Detect which cell encompasses the target text, then output its (X, Y) center coordinate. 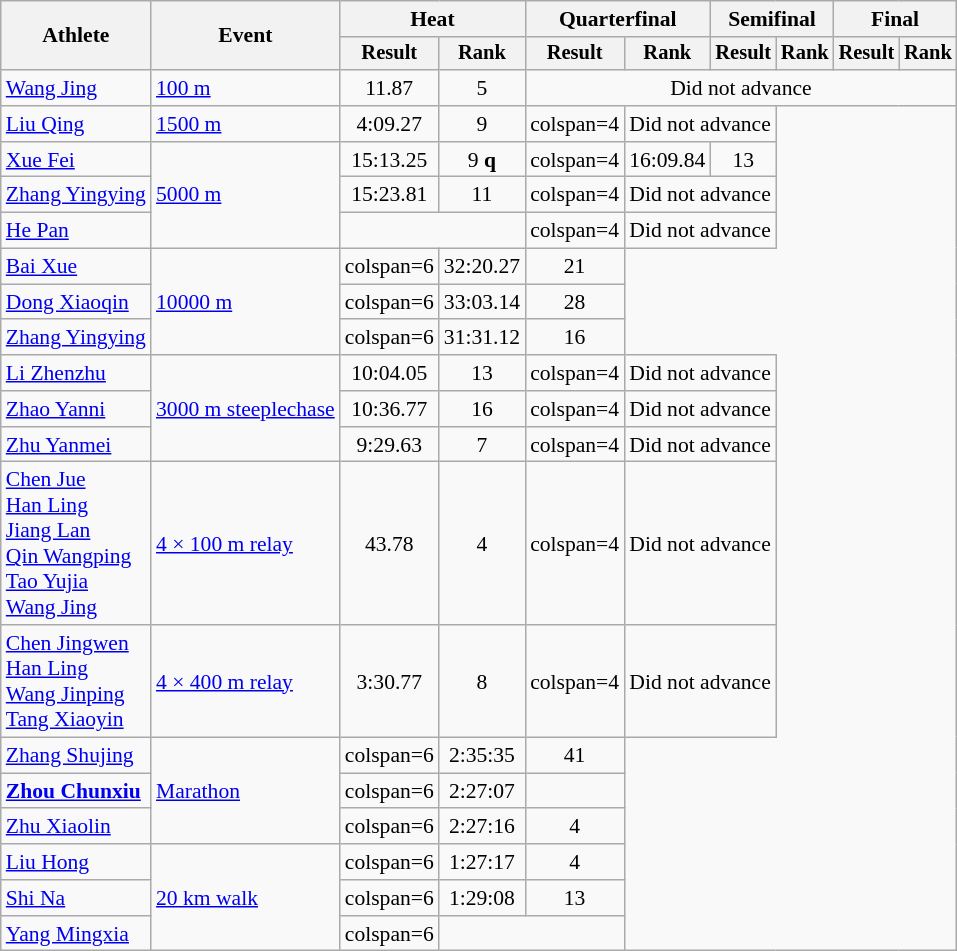
Semifinal (772, 19)
2:35:35 (482, 756)
4 × 400 m relay (246, 681)
2:27:16 (482, 827)
1500 m (246, 124)
2:27:07 (482, 791)
28 (574, 302)
7 (482, 445)
Bai Xue (76, 267)
4:09.27 (390, 124)
Xue Fei (76, 160)
100 m (246, 88)
8 (482, 681)
9:29.63 (390, 445)
43.78 (390, 544)
33:03.14 (482, 302)
Heat (432, 19)
Event (246, 36)
41 (574, 756)
3000 m steeplechase (246, 408)
Wang Jing (76, 88)
9 q (482, 160)
Zhang Shujing (76, 756)
10:04.05 (390, 373)
5000 m (246, 196)
11.87 (390, 88)
Quarterfinal (618, 19)
Chen JueHan LingJiang LanQin WangpingTao YujiaWang Jing (76, 544)
Zhu Yanmei (76, 445)
Zhao Yanni (76, 409)
Final (896, 19)
Chen JingwenHan LingWang JinpingTang Xiaoyin (76, 681)
16:09.84 (667, 160)
32:20.27 (482, 267)
Li Zhenzhu (76, 373)
10000 m (246, 302)
3:30.77 (390, 681)
He Pan (76, 231)
Athlete (76, 36)
9 (482, 124)
5 (482, 88)
21 (574, 267)
10:36.77 (390, 409)
4 × 100 m relay (246, 544)
1:29:08 (482, 898)
Zhou Chunxiu (76, 791)
Dong Xiaoqin (76, 302)
Liu Qing (76, 124)
11 (482, 195)
Marathon (246, 792)
Shi Na (76, 898)
Zhu Xiaolin (76, 827)
31:31.12 (482, 338)
Liu Hong (76, 862)
1:27:17 (482, 862)
15:13.25 (390, 160)
20 km walk (246, 898)
15:23.81 (390, 195)
